Find where the given text appears and provide that cell's center as (X, Y) coordinate. 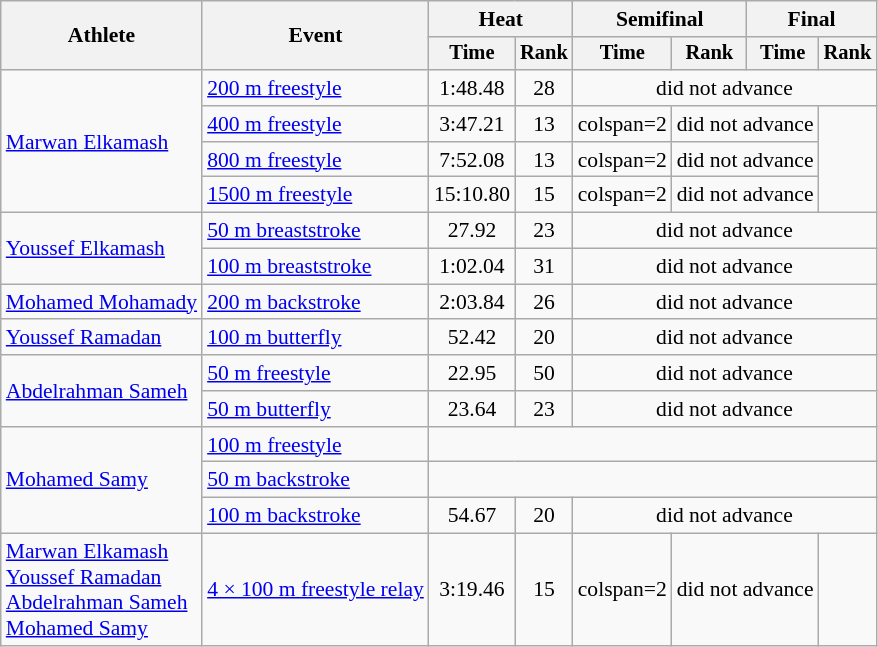
Abdelrahman Sameh (102, 390)
Event (316, 36)
50 m breaststroke (316, 231)
Heat (501, 19)
Final (812, 19)
1500 m freestyle (316, 195)
100 m butterfly (316, 338)
400 m freestyle (316, 124)
3:47.21 (472, 124)
26 (544, 302)
7:52.08 (472, 160)
1:02.04 (472, 267)
200 m freestyle (316, 88)
27.92 (472, 231)
2:03.84 (472, 302)
Mohamed Mohamady (102, 302)
Youssef Elkamash (102, 248)
31 (544, 267)
Youssef Ramadan (102, 338)
1:48.48 (472, 88)
50 m freestyle (316, 373)
3:19.46 (472, 590)
100 m freestyle (316, 445)
54.67 (472, 516)
23.64 (472, 409)
22.95 (472, 373)
52.42 (472, 338)
Marwan ElkamashYoussef RamadanAbdelrahman SamehMohamed Samy (102, 590)
50 m butterfly (316, 409)
800 m freestyle (316, 160)
200 m backstroke (316, 302)
100 m breaststroke (316, 267)
Athlete (102, 36)
28 (544, 88)
Mohamed Samy (102, 480)
Marwan Elkamash (102, 141)
100 m backstroke (316, 516)
50 m backstroke (316, 480)
4 × 100 m freestyle relay (316, 590)
50 (544, 373)
Semifinal (660, 19)
15:10.80 (472, 195)
